Extract the [x, y] coordinate from the center of the cell holding the provided text.  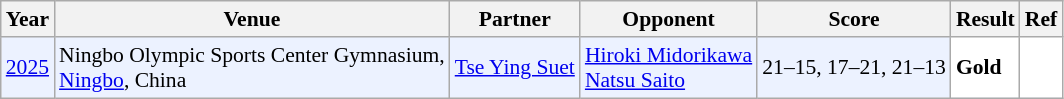
Venue [252, 19]
Partner [515, 19]
Ningbo Olympic Sports Center Gymnasium,Ningbo, China [252, 68]
21–15, 17–21, 21–13 [854, 68]
Year [28, 19]
Opponent [668, 19]
Ref [1041, 19]
Gold [986, 68]
Tse Ying Suet [515, 68]
Hiroki Midorikawa Natsu Saito [668, 68]
Score [854, 19]
Result [986, 19]
2025 [28, 68]
